For the text-containing cell, return its midpoint in (X, Y) coordinate format. 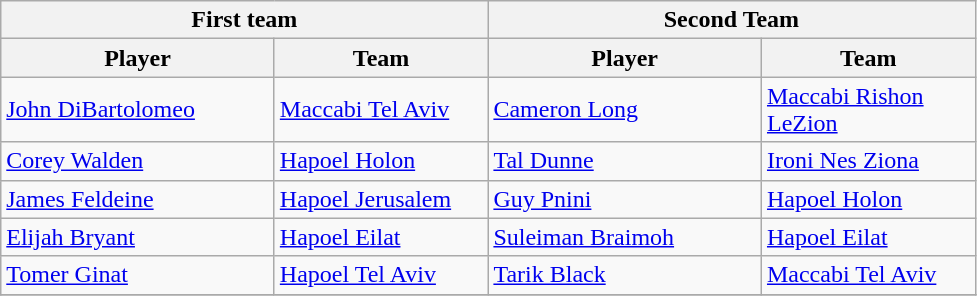
Corey Walden (138, 161)
Guy Pnini (625, 199)
Suleiman Braimoh (625, 237)
Cameron Long (625, 110)
James Feldeine (138, 199)
Maccabi Rishon LeZion (868, 110)
John DiBartolomeo (138, 110)
Tarik Black (625, 275)
Tomer Ginat (138, 275)
Hapoel Jerusalem (381, 199)
First team (244, 20)
Elijah Bryant (138, 237)
Ironi Nes Ziona (868, 161)
Hapoel Tel Aviv (381, 275)
Second Team (732, 20)
Tal Dunne (625, 161)
